Search for the cell housing the specified text and yield its (X, Y) center coordinate. 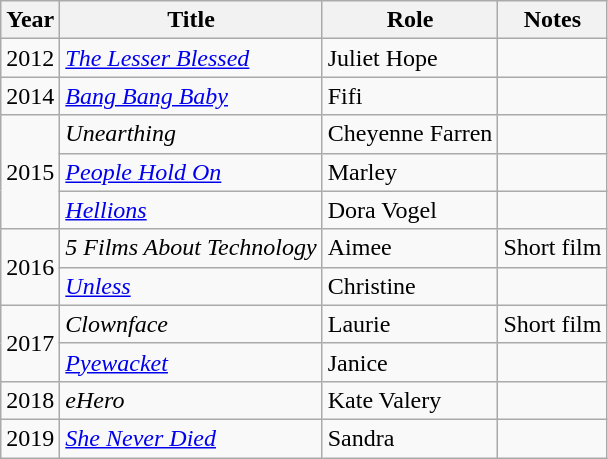
Janice (410, 362)
Kate Valery (410, 400)
Marley (410, 172)
Unearthing (191, 134)
Fifi (410, 96)
Laurie (410, 324)
Sandra (410, 438)
Dora Vogel (410, 210)
Juliet Hope (410, 58)
Hellions (191, 210)
5 Films About Technology (191, 248)
2017 (30, 343)
2018 (30, 400)
Title (191, 20)
Clownface (191, 324)
People Hold On (191, 172)
Year (30, 20)
2015 (30, 172)
Notes (552, 20)
2014 (30, 96)
2012 (30, 58)
Unless (191, 286)
She Never Died (191, 438)
Role (410, 20)
Cheyenne Farren (410, 134)
Aimee (410, 248)
The Lesser Blessed (191, 58)
Christine (410, 286)
Pyewacket (191, 362)
2016 (30, 267)
eHero (191, 400)
Bang Bang Baby (191, 96)
2019 (30, 438)
